Extract the (X, Y) coordinate from the center of the cell holding the provided text.  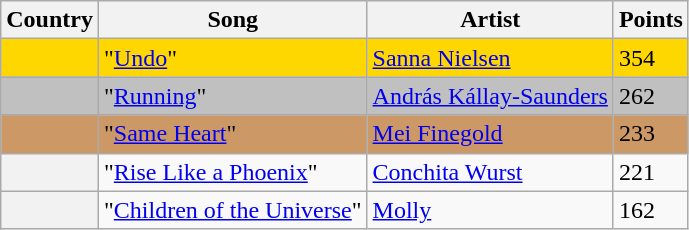
Points (650, 20)
Mei Finegold (490, 134)
András Kállay-Saunders (490, 96)
Conchita Wurst (490, 172)
"Rise Like a Phoenix" (232, 172)
"Running" (232, 96)
354 (650, 58)
262 (650, 96)
"Children of the Universe" (232, 210)
162 (650, 210)
Artist (490, 20)
"Same Heart" (232, 134)
221 (650, 172)
233 (650, 134)
Country (50, 20)
Sanna Nielsen (490, 58)
Molly (490, 210)
"Undo" (232, 58)
Song (232, 20)
